Provide the [x, y] coordinate of the cell's center where the given text is located.  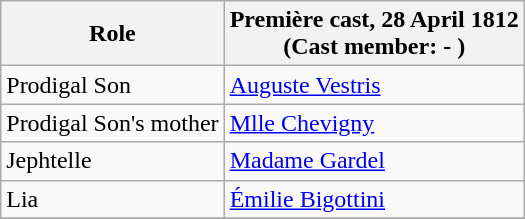
Mlle Chevigny [374, 123]
Madame Gardel [374, 161]
Émilie Bigottini [374, 199]
Jephtelle [112, 161]
Première cast, 28 April 1812(Cast member: - ) [374, 34]
Prodigal Son [112, 85]
Auguste Vestris [374, 85]
Role [112, 34]
Lia [112, 199]
Prodigal Son's mother [112, 123]
